Extract the (x, y) coordinate from the center of the cell holding the provided text.  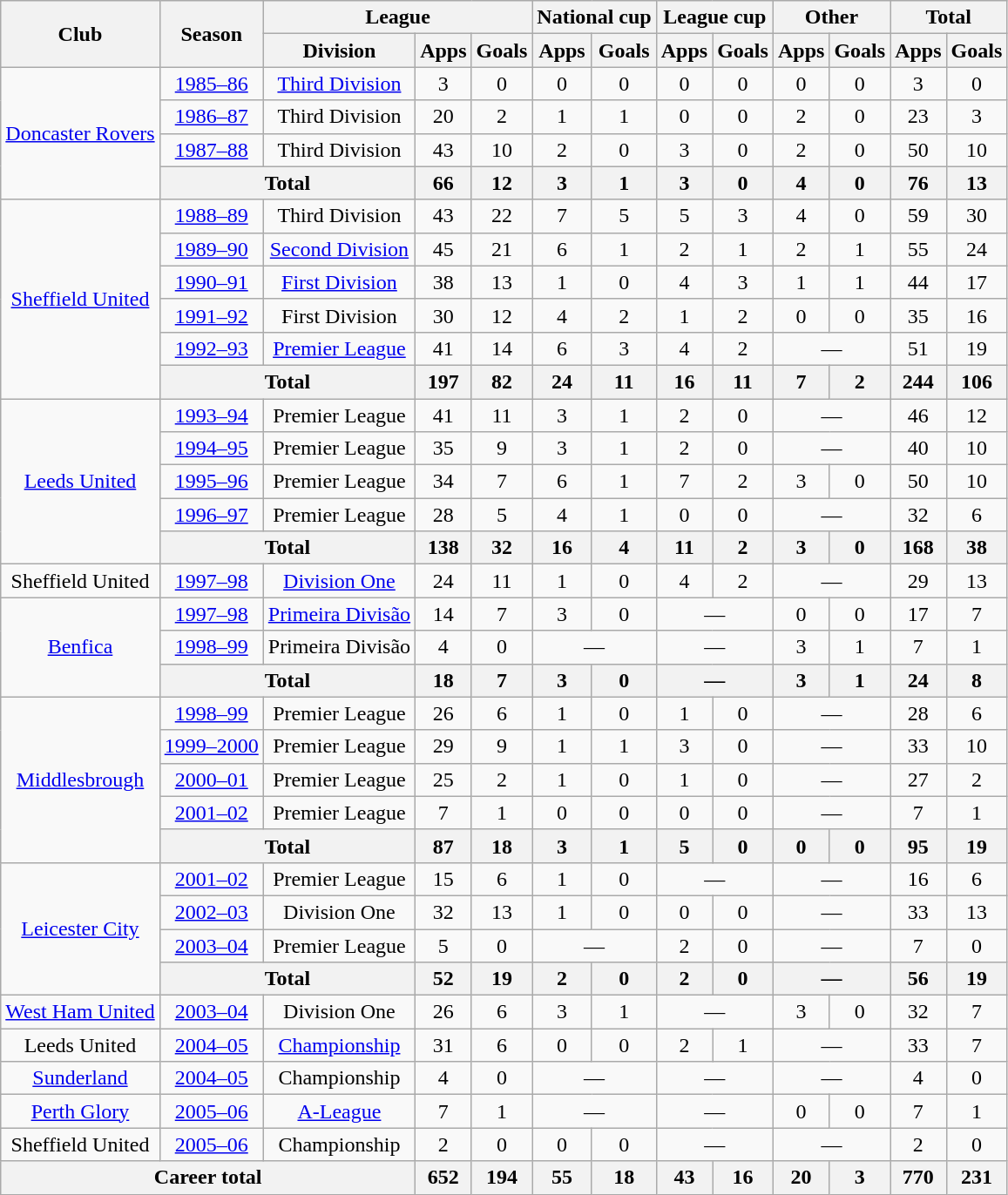
87 (443, 846)
21 (502, 249)
Perth Glory (80, 1111)
45 (443, 249)
8 (977, 680)
Middlesbrough (80, 780)
59 (918, 216)
1987–88 (211, 150)
2000–01 (211, 780)
Second Division (339, 249)
652 (443, 1178)
44 (918, 282)
40 (918, 449)
Division (339, 51)
1999–2000 (211, 746)
46 (918, 415)
27 (918, 780)
1991–92 (211, 315)
1993–94 (211, 415)
1990–91 (211, 282)
168 (918, 548)
197 (443, 381)
15 (443, 879)
194 (502, 1178)
Other (831, 17)
1994–95 (211, 449)
34 (443, 482)
51 (918, 348)
231 (977, 1178)
Benfica (80, 647)
106 (977, 381)
31 (443, 1045)
1985–86 (211, 84)
League (397, 17)
Career total (208, 1178)
23 (918, 117)
138 (443, 548)
22 (502, 216)
1992–93 (211, 348)
A-League (339, 1111)
League cup (714, 17)
1996–97 (211, 515)
Season (211, 34)
1989–90 (211, 249)
76 (918, 183)
25 (443, 780)
Leicester City (80, 928)
1986–87 (211, 117)
244 (918, 381)
95 (918, 846)
56 (918, 979)
66 (443, 183)
Sunderland (80, 1078)
National cup (594, 17)
52 (443, 979)
Doncaster Rovers (80, 133)
1988–89 (211, 216)
1995–96 (211, 482)
2002–03 (211, 912)
Club (80, 34)
770 (918, 1178)
West Ham United (80, 1012)
82 (502, 381)
